Provide the (X, Y) coordinate of the cell's center where the given text is located.  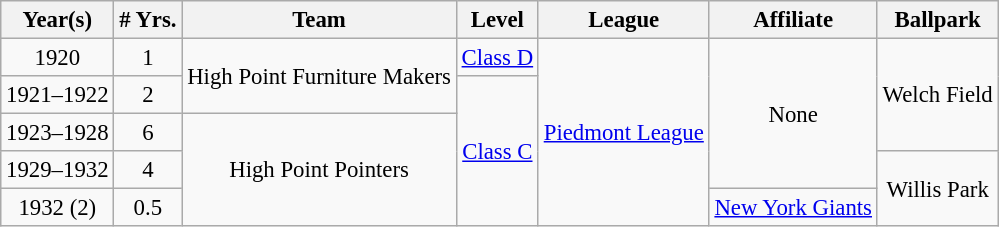
# Yrs. (148, 20)
1923–1928 (58, 133)
Team (319, 20)
Level (497, 20)
Willis Park (938, 188)
1929–1932 (58, 170)
Affiliate (793, 20)
Year(s) (58, 20)
4 (148, 170)
1 (148, 58)
Ballpark (938, 20)
1932 (2) (58, 208)
League (624, 20)
1920 (58, 58)
6 (148, 133)
0.5 (148, 208)
2 (148, 95)
High Point Furniture Makers (319, 76)
Piedmont League (624, 133)
Class C (497, 151)
Welch Field (938, 96)
New York Giants (793, 208)
None (793, 114)
Class D (497, 58)
1921–1922 (58, 95)
High Point Pointers (319, 170)
